Provide the (X, Y) coordinate of the cell's center where the given text is located.  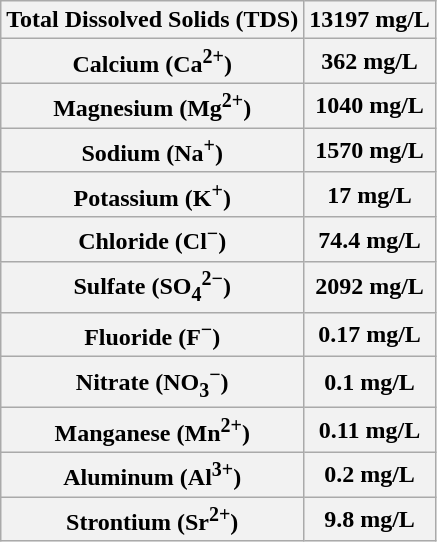
1570 mg/L (370, 150)
Sodium (Na+) (152, 150)
Manganese (Mn2+) (152, 430)
13197 mg/L (370, 20)
Aluminum (Al3+) (152, 474)
0.11 mg/L (370, 430)
0.2 mg/L (370, 474)
Sulfate (SO42−) (152, 288)
362 mg/L (370, 62)
Strontium (Sr2+) (152, 520)
9.8 mg/L (370, 520)
2092 mg/L (370, 288)
74.4 mg/L (370, 240)
Magnesium (Mg2+) (152, 106)
0.1 mg/L (370, 382)
Calcium (Ca2+) (152, 62)
Total Dissolved Solids (TDS) (152, 20)
Nitrate (NO3−) (152, 382)
17 mg/L (370, 194)
1040 mg/L (370, 106)
Potassium (K+) (152, 194)
0.17 mg/L (370, 334)
Chloride (Cl−) (152, 240)
Fluoride (F−) (152, 334)
